Scan for the cell matching the given text and deliver its (x, y) coordinate at center. 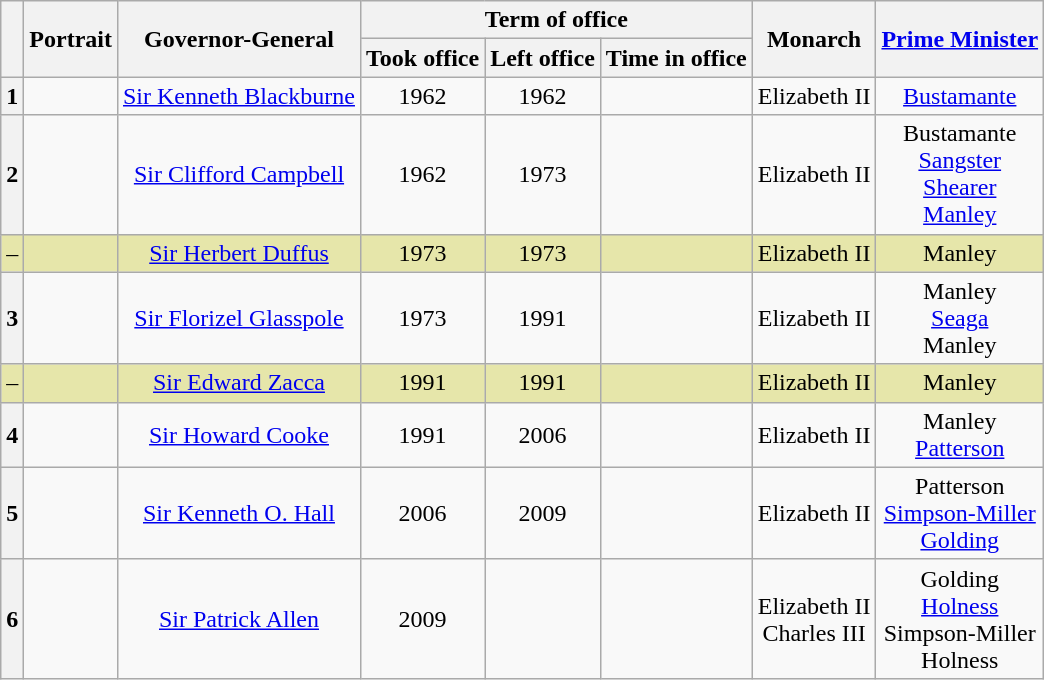
4 (12, 434)
6 (12, 618)
3 (12, 318)
5 (12, 513)
Sir Howard Cooke (238, 434)
Sir Florizel Glasspole (238, 318)
Governor-General (238, 39)
Sir Kenneth Blackburne (238, 96)
Term of office (556, 20)
Portrait (71, 39)
Sir Kenneth O. Hall (238, 513)
Prime Minister (960, 39)
Elizabeth IICharles III (814, 618)
Left office (543, 58)
Sir Clifford Campbell (238, 174)
Took office (422, 58)
2 (12, 174)
ManleyPatterson (960, 434)
Time in office (676, 58)
BustamanteSangsterShearerManley (960, 174)
Monarch (814, 39)
Sir Herbert Duffus (238, 253)
Sir Edward Zacca (238, 383)
GoldingHolnessSimpson-MillerHolness (960, 618)
Sir Patrick Allen (238, 618)
ManleySeagaManley (960, 318)
PattersonSimpson-MillerGolding (960, 513)
1 (12, 96)
Bustamante (960, 96)
